Find where the given text appears and provide that cell's center as [X, Y] coordinate. 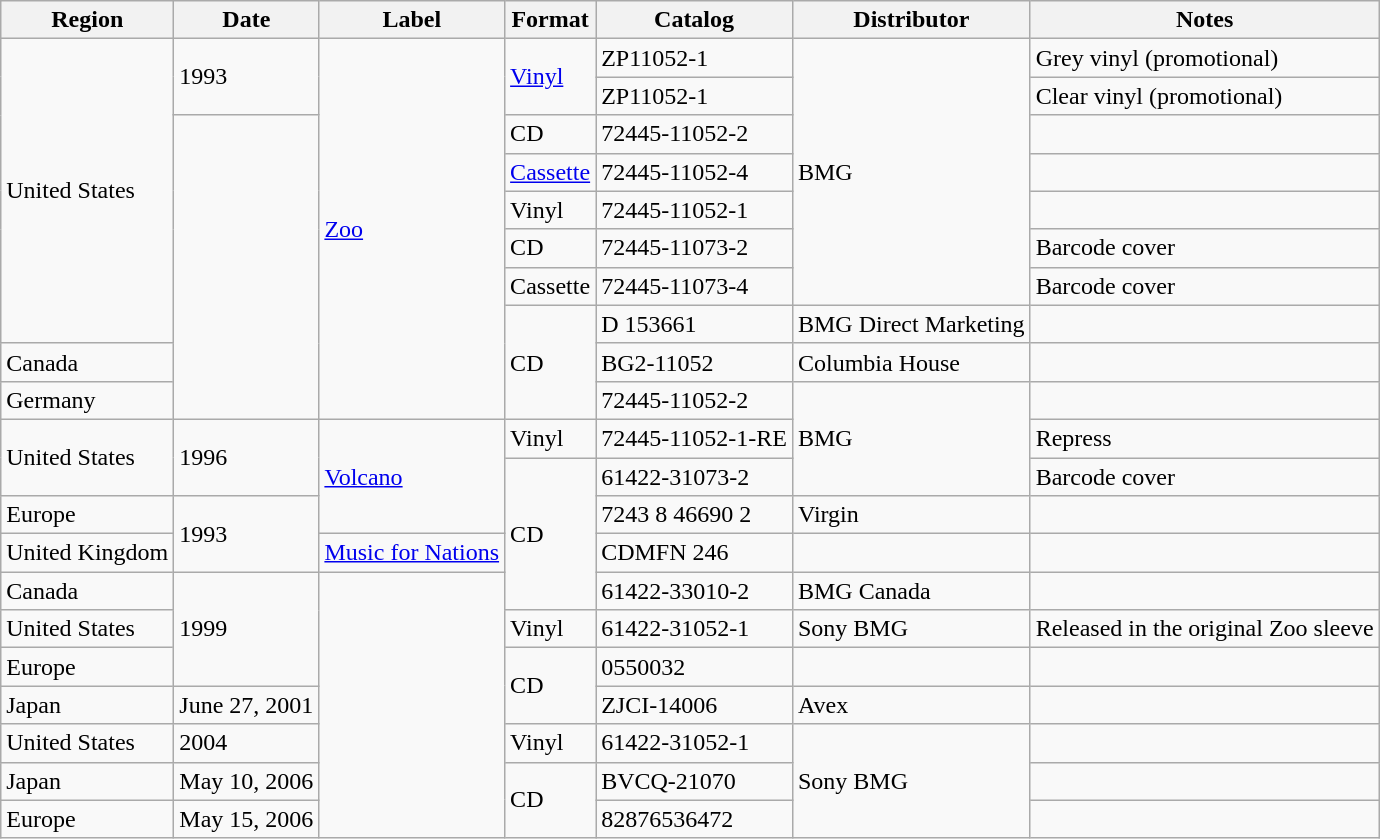
May 10, 2006 [246, 781]
Germany [88, 400]
Grey vinyl (promotional) [1204, 58]
2004 [246, 743]
May 15, 2006 [246, 819]
BMG Direct Marketing [911, 324]
82876536472 [694, 819]
Label [412, 20]
Catalog [694, 20]
72445-11052-4 [694, 172]
Volcano [412, 476]
61422-33010-2 [694, 591]
Notes [1204, 20]
7243 8 46690 2 [694, 515]
72445-11052-1 [694, 210]
Clear vinyl (promotional) [1204, 96]
Repress [1204, 438]
Distributor [911, 20]
D 153661 [694, 324]
72445-11073-4 [694, 286]
BG2-11052 [694, 362]
Date [246, 20]
United Kingdom [88, 553]
72445-11052-1-RE [694, 438]
Music for Nations [412, 553]
61422-31073-2 [694, 477]
BVCQ-21070 [694, 781]
CDMFN 246 [694, 553]
1999 [246, 629]
Virgin [911, 515]
0550032 [694, 667]
Avex [911, 705]
Format [550, 20]
Columbia House [911, 362]
Region [88, 20]
Released in the original Zoo sleeve [1204, 629]
Zoo [412, 230]
72445-11073-2 [694, 248]
BMG Canada [911, 591]
June 27, 2001 [246, 705]
1996 [246, 457]
ZJCI-14006 [694, 705]
